From the cell containing the given text, extract its center point as [X, Y] coordinate. 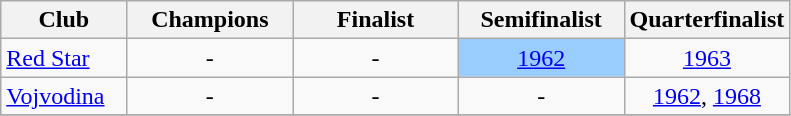
Red Star [64, 58]
1962 [541, 58]
1963 [707, 58]
1962, 1968 [707, 96]
Club [64, 20]
Quarterfinalist [707, 20]
Vojvodina [64, 96]
Finalist [376, 20]
Champions [210, 20]
Semifinalist [541, 20]
